For the text-containing cell, return its midpoint in (X, Y) coordinate format. 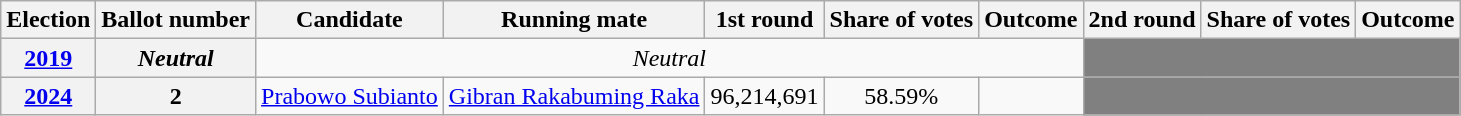
2019 (48, 58)
Gibran Rakabuming Raka (574, 96)
Ballot number (176, 20)
Running mate (574, 20)
96,214,691 (764, 96)
Candidate (350, 20)
58.59% (902, 96)
Prabowo Subianto (350, 96)
2 (176, 96)
1st round (764, 20)
2024 (48, 96)
2nd round (1142, 20)
Election (48, 20)
